Return the [X, Y] coordinate for the center point of the cell that contains the specified text.  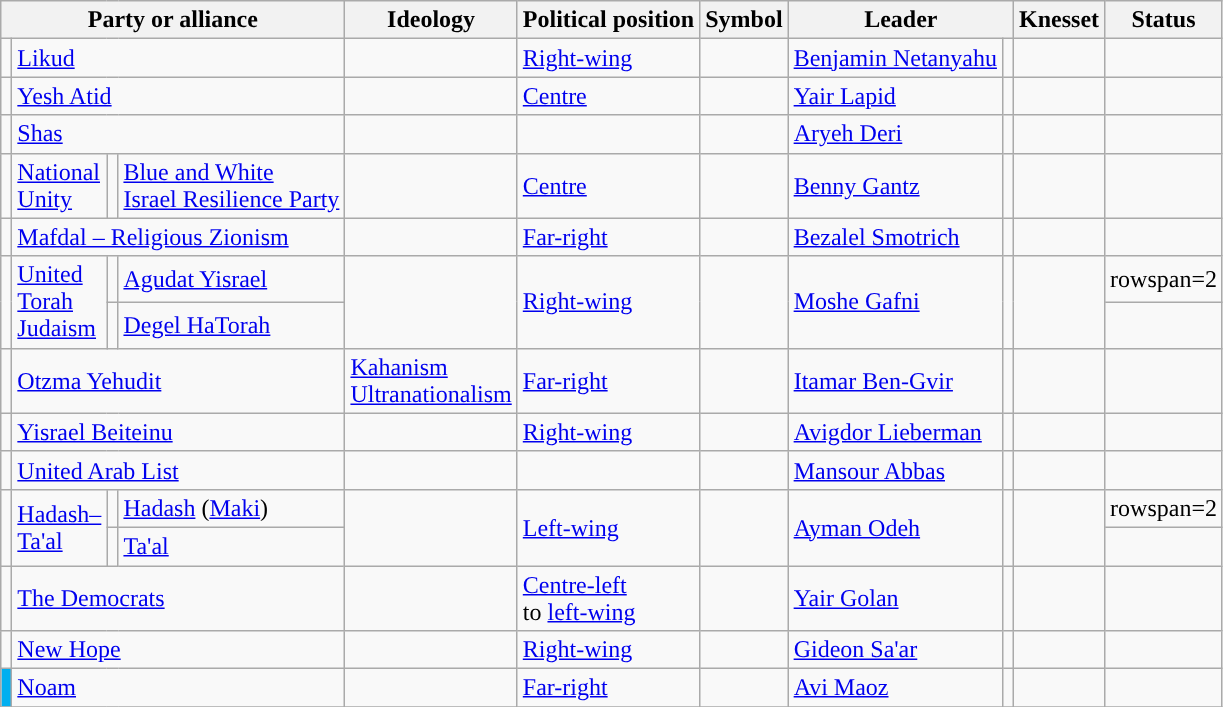
Yesh Atid [178, 96]
Kahanism Ultranationalism [431, 380]
Avi Maoz [895, 688]
Symbol [744, 20]
Ta'al [232, 546]
Noam [178, 688]
Degel HaTorah [232, 325]
Avigdor Lieberman [895, 432]
Centre-leftto left-wing [608, 598]
Party or alliance [173, 20]
Moshe Gafni [895, 302]
Hadash–Ta'al [60, 527]
Yair Lapid [895, 96]
Blue and WhiteIsrael Resilience Party [232, 186]
Likud [178, 58]
Leader [900, 20]
The Democrats [178, 598]
Benjamin Netanyahu [895, 58]
Yair Golan [895, 598]
Mansour Abbas [895, 470]
Mafdal – Religious Zionism [178, 237]
Itamar Ben-Gvir [895, 380]
NationalUnity [60, 186]
New Hope [178, 650]
Yisrael Beiteinu [178, 432]
Otzma Yehudit [178, 380]
United Arab List [178, 470]
Hadash (Maki) [232, 508]
Political position [608, 20]
Shas [178, 134]
Benny Gantz [895, 186]
Bezalel Smotrich [895, 237]
UnitedTorahJudaism [60, 302]
Knesset [1060, 20]
Aryeh Deri [895, 134]
Ayman Odeh [895, 527]
Ideology [431, 20]
Status [1164, 20]
Agudat Yisrael [232, 279]
Gideon Sa'ar [895, 650]
Left-wing [608, 527]
